Scan for the cell matching the given text and deliver its [x, y] coordinate at center. 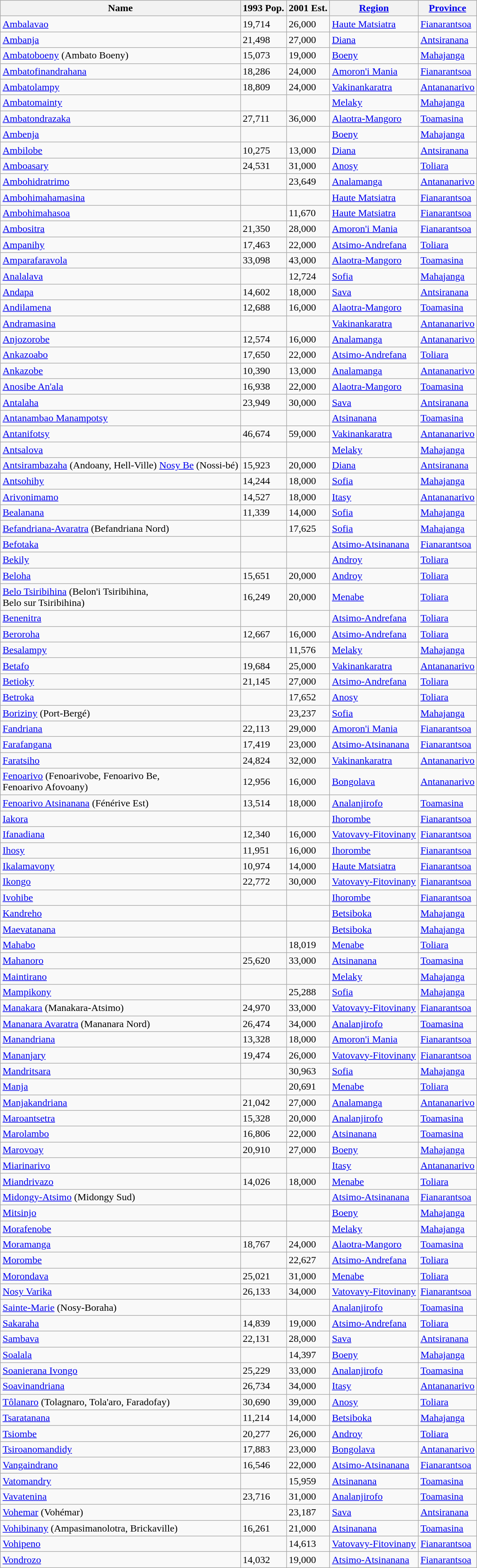
14,839 [263, 1323]
Marovoay [120, 1150]
14,602 [263, 292]
23,187 [308, 1513]
Sakaraha [120, 1323]
14,244 [263, 481]
21,000 [308, 1528]
Bealanana [120, 513]
21,042 [263, 1102]
18,767 [263, 1245]
Ikongo [120, 882]
15,923 [263, 466]
Ambatondrazaka [120, 118]
Region [374, 8]
Andilamena [120, 308]
19,714 [263, 24]
20,277 [263, 1433]
26,734 [263, 1386]
Besalampy [120, 650]
23,716 [263, 1497]
Fandriana [120, 729]
25,229 [263, 1370]
Andapa [120, 292]
Miandrivazo [120, 1181]
Soalala [120, 1355]
Tsiombe [120, 1433]
21,145 [263, 681]
Ambatofinandrahana [120, 71]
12,667 [263, 634]
Arivonimamo [120, 497]
14,032 [263, 1560]
Beloha [120, 576]
19,684 [263, 666]
11,339 [263, 513]
Manjakandriana [120, 1102]
23,237 [308, 713]
11,214 [263, 1418]
29,000 [308, 729]
Ankazoabo [120, 355]
Ambanja [120, 40]
Ankazobe [120, 371]
14,613 [308, 1544]
Fenoarivo (Fenoarivobe, Fenoarivo Be, Fenoarivo Afovoany) [120, 782]
Marolambo [120, 1134]
Mitsinjo [120, 1213]
17,419 [263, 745]
Bekily [120, 560]
Morondava [120, 1276]
Boriziny (Port-Bergé) [120, 713]
Mahanoro [120, 960]
Ambohidratrimo [120, 181]
Andramasina [120, 323]
22,113 [263, 729]
18,809 [263, 87]
17,883 [263, 1449]
Antalaha [120, 402]
Vangaindrano [120, 1465]
17,625 [308, 528]
Ambositra [120, 229]
30,690 [263, 1402]
Ambohimahamasina [120, 198]
Kandreho [120, 913]
11,951 [263, 850]
14,026 [263, 1181]
Soanierana Ivongo [120, 1370]
Ambilobe [120, 150]
25,620 [263, 960]
15,073 [263, 55]
Nosy Varika [120, 1292]
1993 Pop. [263, 8]
Iakora [120, 819]
15,328 [263, 1118]
10,974 [263, 866]
13,328 [263, 1040]
30,963 [308, 1071]
Ikalamavony [120, 866]
24,970 [263, 1008]
20,910 [263, 1150]
Maintirano [120, 976]
24,531 [263, 166]
Tsaratanana [120, 1418]
Beroroha [120, 634]
12,724 [308, 276]
17,463 [263, 245]
Ihosy [120, 850]
Manja [120, 1087]
Ambatomainty [120, 103]
20,691 [308, 1087]
26,474 [263, 1024]
Tôlanaro (Tolagnaro, Tola'aro, Faradofay) [120, 1402]
Anjozorobe [120, 339]
23,649 [308, 181]
Mananjary [120, 1055]
22,627 [308, 1260]
Antanifotsy [120, 434]
18,019 [308, 945]
22,772 [263, 882]
Analalava [120, 276]
Amboasary [120, 166]
Midongy-Atsimo (Midongy Sud) [120, 1197]
11,670 [308, 213]
12,340 [263, 835]
Vohibinany (Ampasimanolotra, Brickaville) [120, 1528]
Ivohibe [120, 897]
16,261 [263, 1528]
26,133 [263, 1292]
Antsalova [120, 449]
19,474 [263, 1055]
Benenitra [120, 618]
Vatomandry [120, 1481]
Fenoarivo Atsinanana (Fénérive Est) [120, 803]
15,651 [263, 576]
Moramanga [120, 1245]
33,098 [263, 261]
17,650 [263, 355]
32,000 [308, 760]
2001 Est. [308, 8]
Mampikony [120, 992]
15,959 [308, 1481]
46,674 [263, 434]
Morombe [120, 1260]
Maroantsetra [120, 1118]
Vondrozo [120, 1560]
Ambatoboeny (Ambato Boeny) [120, 55]
Antsirambazaha (Andoany, Hell-Ville) Nosy Be (Nossi-bé) [120, 466]
16,546 [263, 1465]
Morafenobe [120, 1229]
Vohemar (Vohémar) [120, 1513]
27,711 [263, 118]
36,000 [308, 118]
Belo Tsiribihina (Belon'i Tsiribihina, Belo sur Tsiribihina) [120, 597]
14,397 [308, 1355]
Ambohimahasoa [120, 213]
Vavatenina [120, 1497]
43,000 [308, 261]
13,514 [263, 803]
18,286 [263, 71]
59,000 [308, 434]
Betroka [120, 697]
Amparafaravola [120, 261]
22,131 [263, 1339]
21,350 [263, 229]
24,824 [263, 760]
23,949 [263, 402]
17,652 [308, 697]
Betioky [120, 681]
Vohipeno [120, 1544]
12,574 [263, 339]
Sainte-Marie (Nosy-Boraha) [120, 1307]
Sambava [120, 1339]
12,688 [263, 308]
Anosibe An'ala [120, 386]
16,249 [263, 597]
Manandriana [120, 1040]
21,498 [263, 40]
Mahabo [120, 945]
Mananara Avaratra (Mananara Nord) [120, 1024]
25,021 [263, 1276]
Antsohihy [120, 481]
12,956 [263, 782]
10,275 [263, 150]
25,288 [308, 992]
Befotaka [120, 544]
14,527 [263, 497]
Ifanadiana [120, 835]
Faratsiho [120, 760]
Farafangana [120, 745]
Antanambao Manampotsy [120, 418]
Tsiroanomandidy [120, 1449]
Ambalavao [120, 24]
25,000 [308, 666]
Mandritsara [120, 1071]
Name [120, 8]
10,390 [263, 371]
Miarinarivo [120, 1165]
16,806 [263, 1134]
Ampanihy [120, 245]
Province [448, 8]
Ambenja [120, 134]
Maevatanana [120, 929]
Betafo [120, 666]
16,938 [263, 386]
11,576 [308, 650]
Ambatolampy [120, 87]
Befandriana-Avaratra (Befandriana Nord) [120, 528]
Manakara (Manakara-Atsimo) [120, 1008]
39,000 [308, 1402]
Soavinandriana [120, 1386]
